Return the [x, y] coordinate for the center point of the cell that contains the specified text.  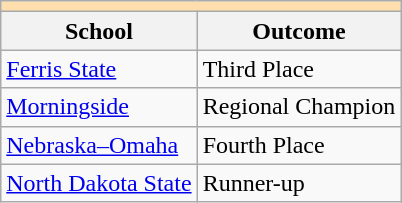
Morningside [99, 107]
Fourth Place [299, 145]
School [99, 31]
Regional Champion [299, 107]
Third Place [299, 69]
Runner-up [299, 183]
North Dakota State [99, 183]
Outcome [299, 31]
Nebraska–Omaha [99, 145]
Ferris State [99, 69]
